Output the [X, Y] coordinate of the center of the cell containing the given text.  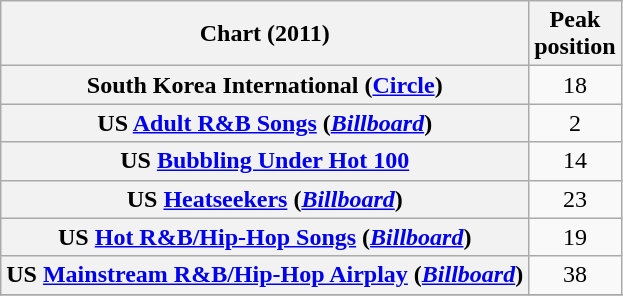
18 [575, 85]
Chart (2011) [265, 34]
19 [575, 237]
US Hot R&B/Hip-Hop Songs (Billboard) [265, 237]
US Bubbling Under Hot 100 [265, 161]
South Korea International (Circle) [265, 85]
14 [575, 161]
23 [575, 199]
2 [575, 123]
US Mainstream R&B/Hip-Hop Airplay (Billboard) [265, 275]
38 [575, 275]
US Adult R&B Songs (Billboard) [265, 123]
Peakposition [575, 34]
US Heatseekers (Billboard) [265, 199]
